Return (x, y) of the center of cell containing provided text 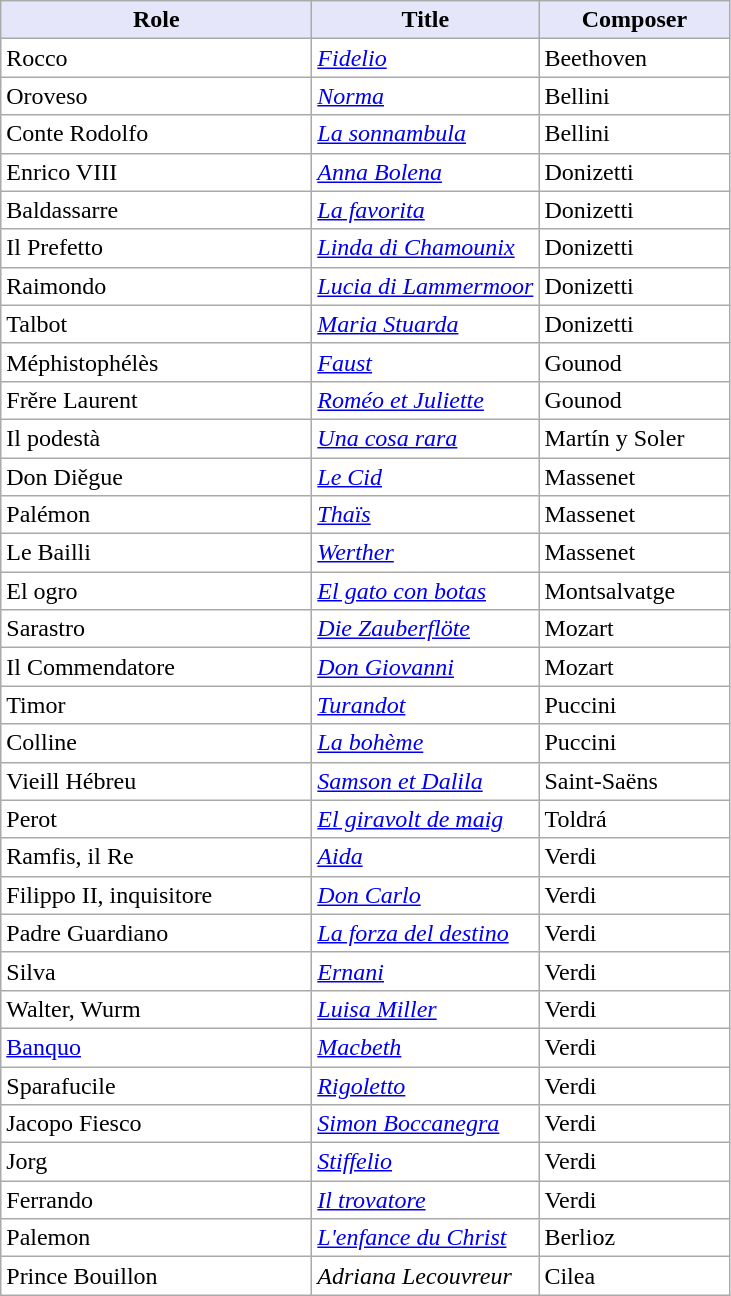
Sarastro (156, 629)
L'enfance du Christ (426, 1238)
Ernani (426, 971)
La forza del destino (426, 933)
Maria Stuarda (426, 324)
Le Bailli (156, 553)
Il Prefetto (156, 248)
Sparafucile (156, 1085)
Werther (426, 553)
Jorg (156, 1162)
Oroveso (156, 96)
Frěre Laurent (156, 400)
Perot (156, 819)
Cilea (634, 1276)
Una cosa rara (426, 438)
Rocco (156, 58)
Prince Bouillon (156, 1276)
Timor (156, 705)
Banquo (156, 1047)
Don Giovanni (426, 667)
Role (156, 20)
Ferrando (156, 1200)
La favorita (426, 210)
Méphistophélès (156, 362)
El ogro (156, 591)
Baldassarre (156, 210)
Saint-Saëns (634, 781)
Fidelio (426, 58)
Enrico VIII (156, 172)
Anna Bolena (426, 172)
Palemon (156, 1238)
La bohème (426, 743)
Il trovatore (426, 1200)
Aida (426, 857)
El gato con botas (426, 591)
Palémon (156, 515)
Rigoletto (426, 1085)
Don Diěgue (156, 477)
Macbeth (426, 1047)
Roméo et Juliette (426, 400)
Il Commendatore (156, 667)
Walter, Wurm (156, 1009)
Die Zauberflöte (426, 629)
Lucia di Lammermoor (426, 286)
Filippo II, inquisitore (156, 895)
Turandot (426, 705)
Toldrá (634, 819)
Stiffelio (426, 1162)
Padre Guardiano (156, 933)
Le Cid (426, 477)
Luisa Miller (426, 1009)
El giravolt de maig (426, 819)
Thaïs (426, 515)
Montsalvatge (634, 591)
Ramfis, il Re (156, 857)
Norma (426, 96)
Linda di Chamounix (426, 248)
Beethoven (634, 58)
Vieill Hébreu (156, 781)
Faust (426, 362)
Adriana Lecouvreur (426, 1276)
Il podestà (156, 438)
Jacopo Fiesco (156, 1124)
Talbot (156, 324)
Composer (634, 20)
Silva (156, 971)
Simon Boccanegra (426, 1124)
Colline (156, 743)
Title (426, 20)
Don Carlo (426, 895)
Raimondo (156, 286)
La sonnambula (426, 134)
Samson et Dalila (426, 781)
Berlioz (634, 1238)
Conte Rodolfo (156, 134)
Martín y Soler (634, 438)
